Return (X, Y) of the center of cell containing provided text 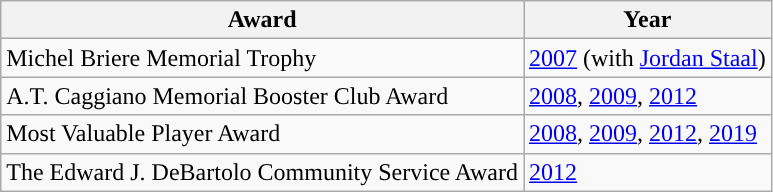
2008, 2009, 2012, 2019 (648, 134)
The Edward J. DeBartolo Community Service Award (262, 172)
Year (648, 20)
2007 (with Jordan Staal) (648, 58)
2012 (648, 172)
Award (262, 20)
2008, 2009, 2012 (648, 96)
A.T. Caggiano Memorial Booster Club Award (262, 96)
Michel Briere Memorial Trophy (262, 58)
Most Valuable Player Award (262, 134)
